Capture the cell that displays the provided text and extract its [X, Y] central coordinate. 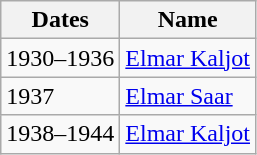
Elmar Saar [188, 96]
1938–1944 [60, 134]
1937 [60, 96]
1930–1936 [60, 58]
Dates [60, 20]
Name [188, 20]
